Find where the given text appears and provide that cell's center as (X, Y) coordinate. 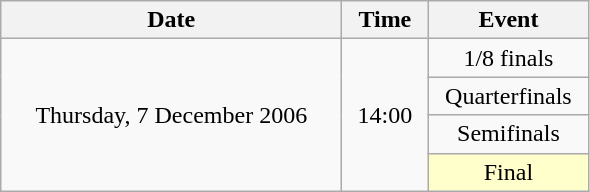
Time (385, 20)
14:00 (385, 115)
Final (508, 172)
Semifinals (508, 134)
Thursday, 7 December 2006 (172, 115)
Quarterfinals (508, 96)
Event (508, 20)
1/8 finals (508, 58)
Date (172, 20)
